Locate the cell with the specified text and output its [x, y] center coordinate. 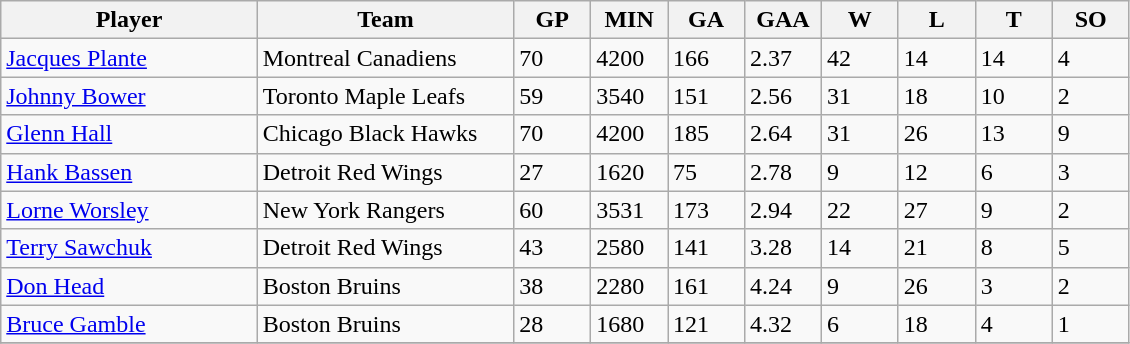
75 [706, 172]
T [1014, 20]
3.28 [782, 248]
Don Head [129, 286]
2.64 [782, 134]
1620 [630, 172]
Jacques Plante [129, 58]
SO [1090, 20]
Bruce Gamble [129, 324]
2580 [630, 248]
166 [706, 58]
43 [552, 248]
121 [706, 324]
L [936, 20]
151 [706, 96]
Player [129, 20]
Terry Sawchuk [129, 248]
GAA [782, 20]
60 [552, 210]
GA [706, 20]
38 [552, 286]
2280 [630, 286]
New York Rangers [385, 210]
59 [552, 96]
2.78 [782, 172]
10 [1014, 96]
Hank Bassen [129, 172]
3540 [630, 96]
161 [706, 286]
2.37 [782, 58]
Toronto Maple Leafs [385, 96]
Chicago Black Hawks [385, 134]
Lorne Worsley [129, 210]
8 [1014, 248]
13 [1014, 134]
12 [936, 172]
Team [385, 20]
2.56 [782, 96]
22 [860, 210]
21 [936, 248]
5 [1090, 248]
141 [706, 248]
MIN [630, 20]
1680 [630, 324]
3531 [630, 210]
173 [706, 210]
4.32 [782, 324]
28 [552, 324]
4.24 [782, 286]
GP [552, 20]
Glenn Hall [129, 134]
Johnny Bower [129, 96]
W [860, 20]
2.94 [782, 210]
1 [1090, 324]
42 [860, 58]
185 [706, 134]
Montreal Canadiens [385, 58]
